Find where the given text appears and provide that cell's center as (x, y) coordinate. 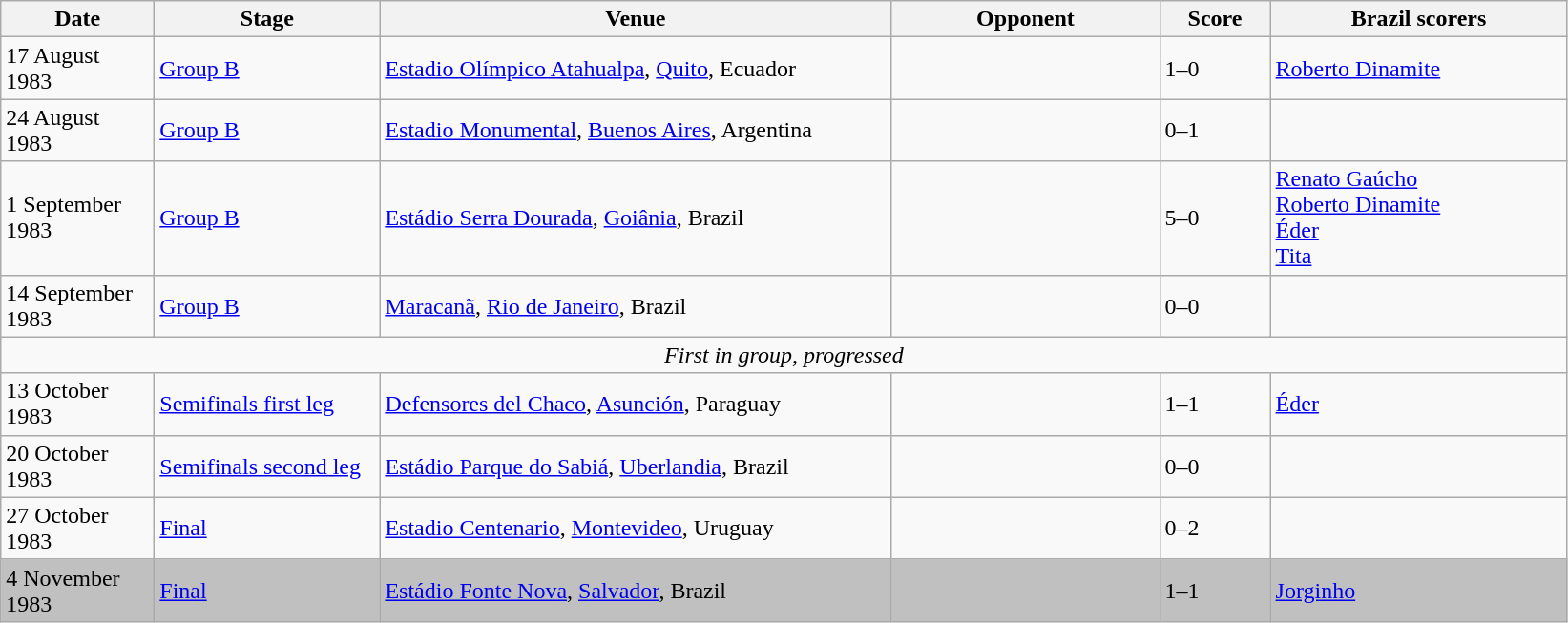
Semifinals first leg (267, 405)
Estadio Monumental, Buenos Aires, Argentina (636, 130)
Venue (636, 19)
0–2 (1215, 529)
5–0 (1215, 218)
20 October 1983 (78, 466)
0–1 (1215, 130)
Jorginho (1418, 590)
1 September 1983 (78, 218)
4 November 1983 (78, 590)
Brazil scorers (1418, 19)
Stage (267, 19)
Defensores del Chaco, Asunción, Paraguay (636, 405)
Opponent (1025, 19)
Estadio Centenario, Montevideo, Uruguay (636, 529)
13 October 1983 (78, 405)
First in group, progressed (784, 355)
24 August 1983 (78, 130)
Éder (1418, 405)
Estádio Parque do Sabiá, Uberlandia, Brazil (636, 466)
Score (1215, 19)
Estadio Olímpico Atahualpa, Quito, Ecuador (636, 69)
Estádio Fonte Nova, Salvador, Brazil (636, 590)
Date (78, 19)
Renato Gaúcho Roberto Dinamite Éder Tita (1418, 218)
Maracanã, Rio de Janeiro, Brazil (636, 305)
Estádio Serra Dourada, Goiânia, Brazil (636, 218)
1–0 (1215, 69)
17 August 1983 (78, 69)
14 September 1983 (78, 305)
Roberto Dinamite (1418, 69)
Semifinals second leg (267, 466)
27 October 1983 (78, 529)
